Pinpoint the cell where the given text exists, returning its (X, Y) midpoint coordinate. 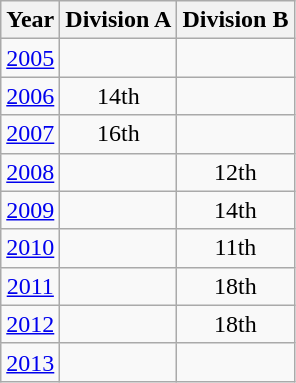
12th (236, 172)
Year (30, 20)
2009 (30, 210)
2010 (30, 248)
Division B (236, 20)
16th (118, 134)
11th (236, 248)
2008 (30, 172)
2006 (30, 96)
Division A (118, 20)
2013 (30, 362)
2007 (30, 134)
2012 (30, 324)
2011 (30, 286)
2005 (30, 58)
